Find where the given text appears and provide that cell's center as [X, Y] coordinate. 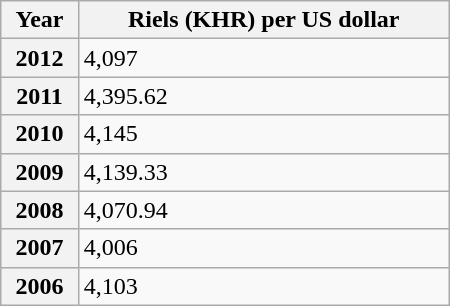
4,395.62 [264, 96]
2009 [40, 172]
4,097 [264, 58]
4,103 [264, 286]
2011 [40, 96]
Riels (KHR) per US dollar [264, 20]
2010 [40, 134]
4,139.33 [264, 172]
2006 [40, 286]
4,070.94 [264, 210]
2007 [40, 248]
Year [40, 20]
4,145 [264, 134]
2008 [40, 210]
2012 [40, 58]
4,006 [264, 248]
